Provide the (x, y) coordinate of the cell's center where the given text is located.  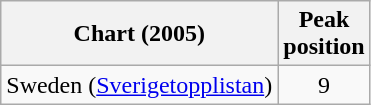
Chart (2005) (140, 34)
Peakposition (324, 34)
9 (324, 85)
Sweden (Sverigetopplistan) (140, 85)
